Extract the (x, y) coordinate from the center of the cell holding the provided text.  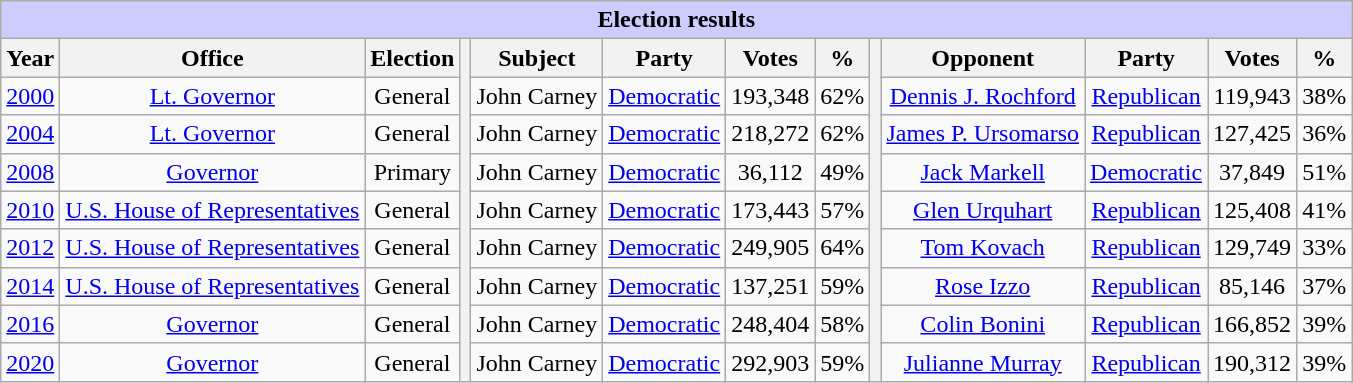
129,749 (1252, 248)
Jack Markell (983, 172)
58% (842, 324)
2010 (30, 210)
127,425 (1252, 134)
49% (842, 172)
2020 (30, 362)
292,903 (770, 362)
41% (1324, 210)
166,852 (1252, 324)
Colin Bonini (983, 324)
Subject (537, 58)
Election (412, 58)
Rose Izzo (983, 286)
36% (1324, 134)
85,146 (1252, 286)
Tom Kovach (983, 248)
248,404 (770, 324)
2016 (30, 324)
36,112 (770, 172)
193,348 (770, 96)
2012 (30, 248)
137,251 (770, 286)
64% (842, 248)
2008 (30, 172)
51% (1324, 172)
2014 (30, 286)
125,408 (1252, 210)
37,849 (1252, 172)
2000 (30, 96)
James P. Ursomarso (983, 134)
37% (1324, 286)
Dennis J. Rochford (983, 96)
Year (30, 58)
Opponent (983, 58)
38% (1324, 96)
218,272 (770, 134)
33% (1324, 248)
2004 (30, 134)
Primary (412, 172)
Election results (676, 20)
57% (842, 210)
Glen Urquhart (983, 210)
190,312 (1252, 362)
Office (212, 58)
173,443 (770, 210)
Julianne Murray (983, 362)
119,943 (1252, 96)
249,905 (770, 248)
